Provide the [x, y] coordinate of the cell's center where the given text is located.  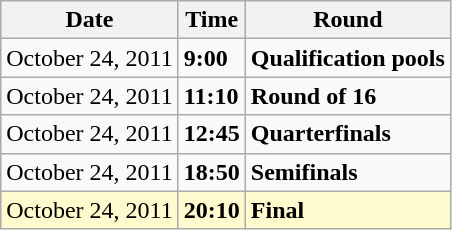
Round of 16 [348, 96]
11:10 [212, 96]
18:50 [212, 172]
Semifinals [348, 172]
Date [90, 20]
Round [348, 20]
9:00 [212, 58]
Quarterfinals [348, 134]
Qualification pools [348, 58]
Final [348, 210]
Time [212, 20]
20:10 [212, 210]
12:45 [212, 134]
